Return the [x, y] coordinate for the center point of the cell that contains the specified text.  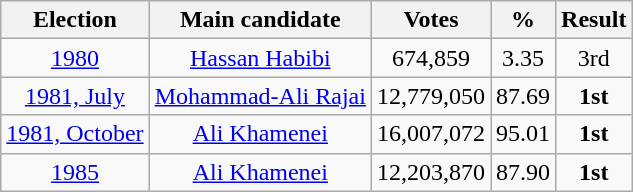
674,859 [430, 58]
12,779,050 [430, 96]
3rd [594, 58]
12,203,870 [430, 172]
16,007,072 [430, 134]
Hassan Habibi [260, 58]
87.90 [524, 172]
Mohammad-Ali Rajai [260, 96]
3.35 [524, 58]
1981, July [75, 96]
Votes [430, 20]
Main candidate [260, 20]
87.69 [524, 96]
Election [75, 20]
1980 [75, 58]
Result [594, 20]
% [524, 20]
1985 [75, 172]
95.01 [524, 134]
1981, October [75, 134]
